From the cell containing the given text, extract its center point as [X, Y] coordinate. 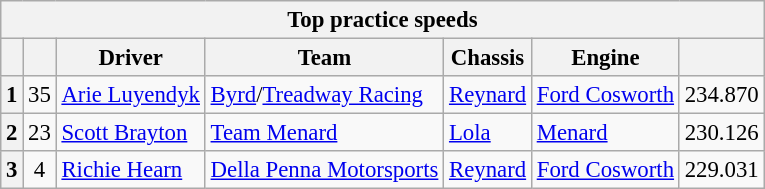
Arie Luyendyk [130, 95]
Menard [605, 133]
Scott Brayton [130, 133]
Byrd/Treadway Racing [324, 95]
4 [40, 170]
2 [12, 133]
Richie Hearn [130, 170]
Team [324, 58]
Lola [488, 133]
Della Penna Motorsports [324, 170]
230.126 [722, 133]
Team Menard [324, 133]
3 [12, 170]
234.870 [722, 95]
Driver [130, 58]
Engine [605, 58]
35 [40, 95]
229.031 [722, 170]
Chassis [488, 58]
Top practice speeds [382, 20]
1 [12, 95]
23 [40, 133]
